Find where the given text appears and provide that cell's center as (X, Y) coordinate. 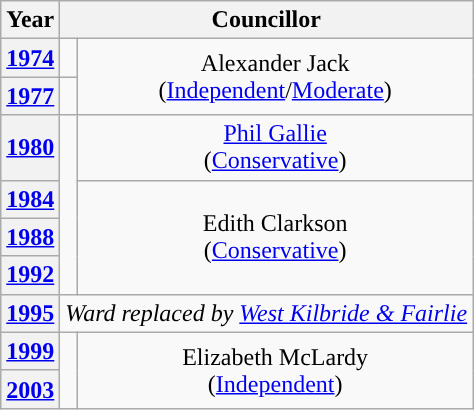
Councillor (266, 20)
Edith Clarkson(Conservative) (276, 237)
Phil Gallie(Conservative) (276, 148)
Year (30, 20)
1988 (30, 237)
1977 (30, 96)
1999 (30, 351)
1992 (30, 275)
1995 (30, 313)
Elizabeth McLardy(Independent) (276, 370)
2003 (30, 389)
1974 (30, 58)
Ward replaced by West Kilbride & Fairlie (266, 313)
Alexander Jack(Independent/Moderate) (276, 77)
1980 (30, 148)
1984 (30, 199)
